Search for the cell housing the specified text and yield its [X, Y] center coordinate. 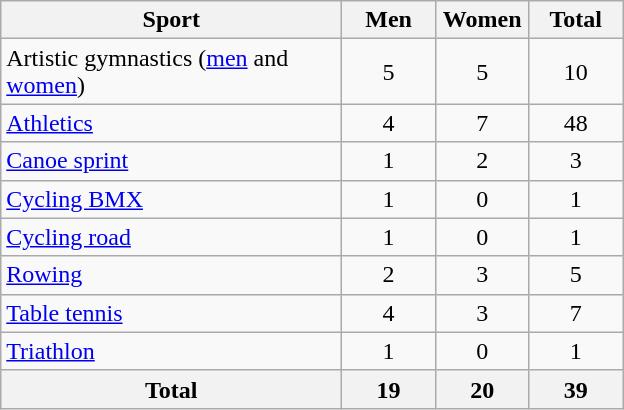
Sport [172, 20]
10 [576, 72]
19 [389, 389]
Rowing [172, 275]
Canoe sprint [172, 161]
Athletics [172, 123]
Table tennis [172, 313]
20 [482, 389]
Cycling road [172, 237]
Cycling BMX [172, 199]
39 [576, 389]
Men [389, 20]
48 [576, 123]
Women [482, 20]
Triathlon [172, 351]
Artistic gymnastics (men and women) [172, 72]
